Determine the (X, Y) coordinate at the center of the cell enclosing the given text.  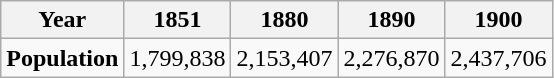
Population (62, 58)
2,437,706 (498, 58)
1,799,838 (178, 58)
1900 (498, 20)
1880 (284, 20)
1851 (178, 20)
2,153,407 (284, 58)
Year (62, 20)
2,276,870 (392, 58)
1890 (392, 20)
